Return the (x, y) coordinate for the center point of the cell that contains the specified text.  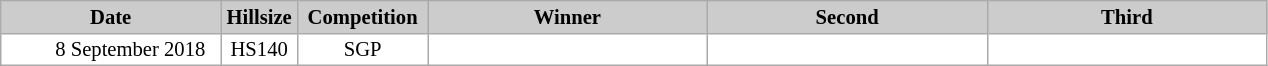
HS140 (258, 49)
Second (847, 16)
Hillsize (258, 16)
SGP (363, 49)
Date (111, 16)
Winner (568, 16)
Competition (363, 16)
Third (1127, 16)
8 September 2018 (111, 49)
